Identify which cell holds the provided text, then report its (x, y) central coordinate. 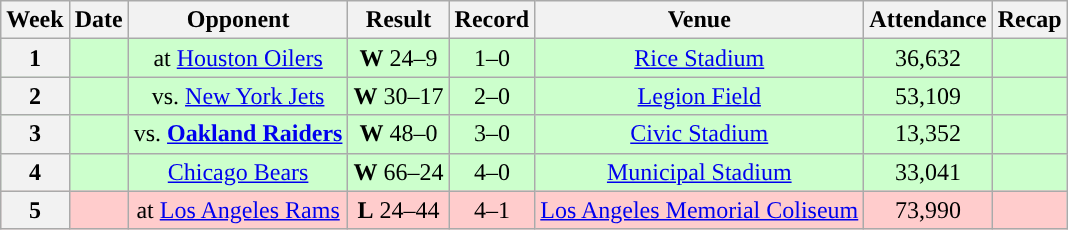
53,109 (928, 96)
Venue (700, 20)
Legion Field (700, 96)
vs. New York Jets (238, 96)
3–0 (492, 134)
W 24–9 (398, 58)
1–0 (492, 58)
at Houston Oilers (238, 58)
4–0 (492, 172)
L 24–44 (398, 210)
at Los Angeles Rams (238, 210)
Civic Stadium (700, 134)
Recap (1030, 20)
Los Angeles Memorial Coliseum (700, 210)
33,041 (928, 172)
W 48–0 (398, 134)
4–1 (492, 210)
Chicago Bears (238, 172)
36,632 (928, 58)
Date (98, 20)
Attendance (928, 20)
5 (35, 210)
73,990 (928, 210)
Record (492, 20)
3 (35, 134)
Rice Stadium (700, 58)
Result (398, 20)
W 66–24 (398, 172)
13,352 (928, 134)
2 (35, 96)
Week (35, 20)
W 30–17 (398, 96)
vs. Oakland Raiders (238, 134)
Opponent (238, 20)
2–0 (492, 96)
4 (35, 172)
Municipal Stadium (700, 172)
1 (35, 58)
